Pinpoint the cell where the given text exists, returning its [x, y] midpoint coordinate. 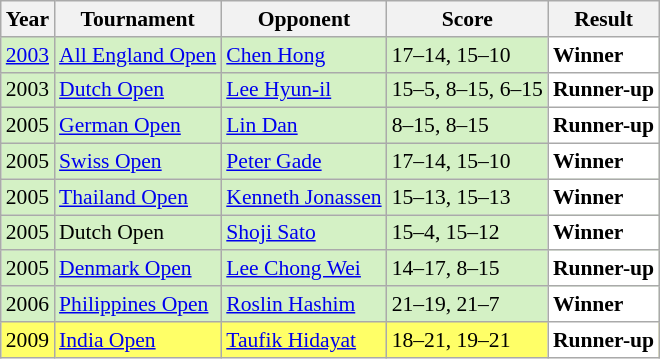
Denmark Open [138, 269]
Shoji Sato [304, 233]
Roslin Hashim [304, 304]
14–17, 8–15 [468, 269]
21–19, 21–7 [468, 304]
15–13, 15–13 [468, 197]
Lin Dan [304, 126]
All England Open [138, 55]
Thailand Open [138, 197]
18–21, 19–21 [468, 340]
8–15, 8–15 [468, 126]
Opponent [304, 19]
Tournament [138, 19]
India Open [138, 340]
Chen Hong [304, 55]
Score [468, 19]
15–4, 15–12 [468, 233]
Philippines Open [138, 304]
Swiss Open [138, 162]
German Open [138, 126]
Peter Gade [304, 162]
Year [28, 19]
15–5, 8–15, 6–15 [468, 90]
2006 [28, 304]
2009 [28, 340]
Taufik Hidayat [304, 340]
Kenneth Jonassen [304, 197]
Lee Chong Wei [304, 269]
Result [604, 19]
Lee Hyun-il [304, 90]
